Find where the given text appears and provide that cell's center as (x, y) coordinate. 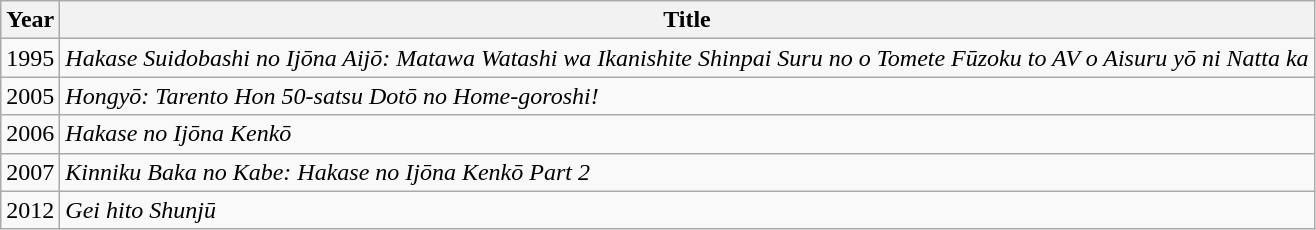
2012 (30, 210)
2006 (30, 134)
Kinniku Baka no Kabe: Hakase no Ijōna Kenkō Part 2 (687, 172)
Year (30, 20)
2007 (30, 172)
Hongyō: Tarento Hon 50-satsu Dotō no Home-goroshi! (687, 96)
2005 (30, 96)
1995 (30, 58)
Gei hito Shunjū (687, 210)
Title (687, 20)
Hakase Suidobashi no Ijōna Aijō: Matawa Watashi wa Ikanishite Shinpai Suru no o Tomete Fūzoku to AV o Aisuru yō ni Natta ka (687, 58)
Hakase no Ijōna Kenkō (687, 134)
